Identify which cell holds the provided text, then report its [X, Y] central coordinate. 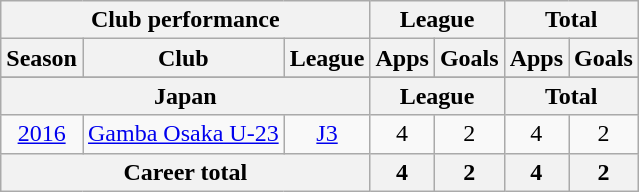
Gamba Osaka U-23 [183, 134]
Club [183, 58]
Career total [186, 172]
Japan [186, 96]
2016 [42, 134]
Season [42, 58]
Club performance [186, 20]
J3 [327, 134]
